Pinpoint the cell where the given text exists, returning its (X, Y) midpoint coordinate. 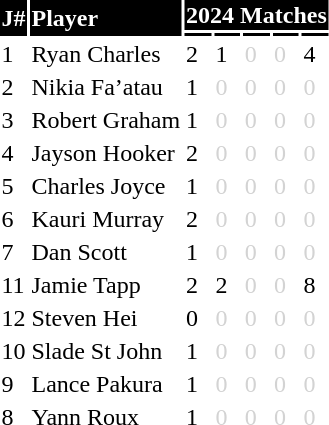
5 (14, 186)
Robert Graham (106, 120)
Jamie Tapp (106, 285)
12 (14, 318)
Nikia Fa’atau (106, 87)
11 (14, 285)
Jayson Hooker (106, 153)
10 (14, 351)
3 (14, 120)
Ryan Charles (106, 54)
2024 Matches (257, 15)
Slade St John (106, 351)
Lance Pakura (106, 384)
9 (14, 384)
8 (315, 285)
Dan Scott (106, 252)
6 (14, 219)
J# (14, 18)
7 (14, 252)
Steven Hei (106, 318)
Kauri Murray (106, 219)
Player (106, 18)
Charles Joyce (106, 186)
